From the cell containing the given text, extract its center point as [X, Y] coordinate. 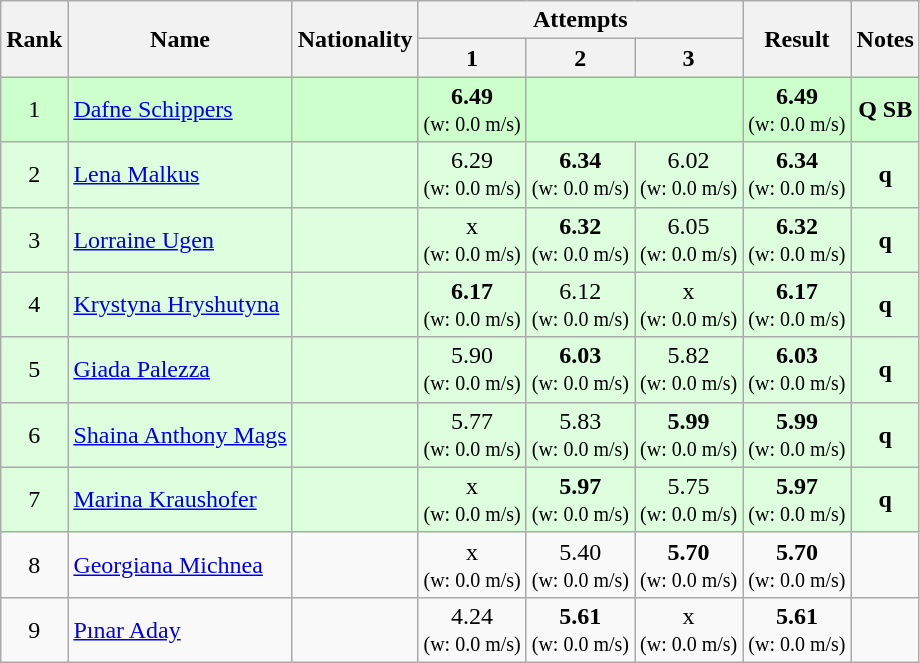
Nationality [355, 39]
5.90 (w: 0.0 m/s) [472, 370]
Georgiana Michnea [180, 564]
Lena Malkus [180, 174]
5.75 (w: 0.0 m/s) [688, 500]
Giada Palezza [180, 370]
Attempts [580, 20]
5.40 (w: 0.0 m/s) [580, 564]
Q SB [885, 110]
Shaina Anthony Mags [180, 434]
Notes [885, 39]
Result [797, 39]
6 [34, 434]
8 [34, 564]
5 [34, 370]
Pınar Aday [180, 630]
6.12 (w: 0.0 m/s) [580, 304]
7 [34, 500]
Rank [34, 39]
Krystyna Hryshutyna [180, 304]
5.83 (w: 0.0 m/s) [580, 434]
Name [180, 39]
Lorraine Ugen [180, 240]
6.29 (w: 0.0 m/s) [472, 174]
6.05 (w: 0.0 m/s) [688, 240]
5.82 (w: 0.0 m/s) [688, 370]
4 [34, 304]
Dafne Schippers [180, 110]
4.24 (w: 0.0 m/s) [472, 630]
9 [34, 630]
Marina Kraushofer [180, 500]
5.77 (w: 0.0 m/s) [472, 434]
6.02 (w: 0.0 m/s) [688, 174]
